For the text-containing cell, return its midpoint in (x, y) coordinate format. 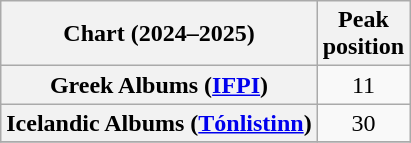
Chart (2024–2025) (159, 34)
Peakposition (363, 34)
Greek Albums (IFPI) (159, 85)
11 (363, 85)
30 (363, 123)
Icelandic Albums (Tónlistinn) (159, 123)
